Return the (X, Y) coordinate for the center point of the cell that contains the specified text.  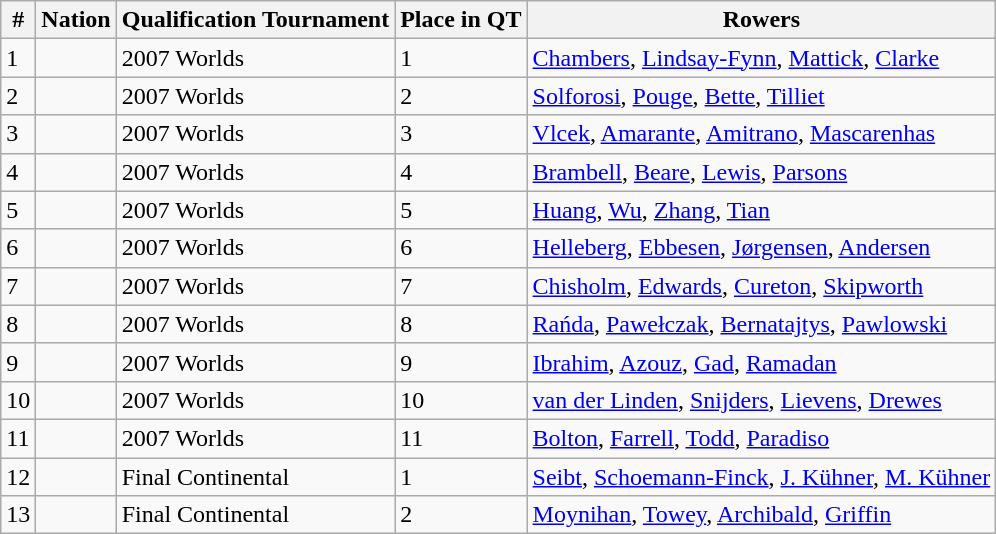
13 (18, 515)
Helleberg, Ebbesen, Jørgensen, Andersen (762, 248)
Seibt, Schoemann-Finck, J. Kühner, M. Kühner (762, 477)
12 (18, 477)
Chisholm, Edwards, Cureton, Skipworth (762, 286)
Brambell, Beare, Lewis, Parsons (762, 172)
Qualification Tournament (255, 20)
Rowers (762, 20)
Bolton, Farrell, Todd, Paradiso (762, 438)
Moynihan, Towey, Archibald, Griffin (762, 515)
# (18, 20)
Place in QT (461, 20)
Solforosi, Pouge, Bette, Tilliet (762, 96)
Chambers, Lindsay-Fynn, Mattick, Clarke (762, 58)
Huang, Wu, Zhang, Tian (762, 210)
Nation (76, 20)
Rańda, Pawełczak, Bernatajtys, Pawlowski (762, 324)
Ibrahim, Azouz, Gad, Ramadan (762, 362)
Vlcek, Amarante, Amitrano, Mascarenhas (762, 134)
van der Linden, Snijders, Lievens, Drewes (762, 400)
